Identify which cell holds the provided text, then report its [X, Y] central coordinate. 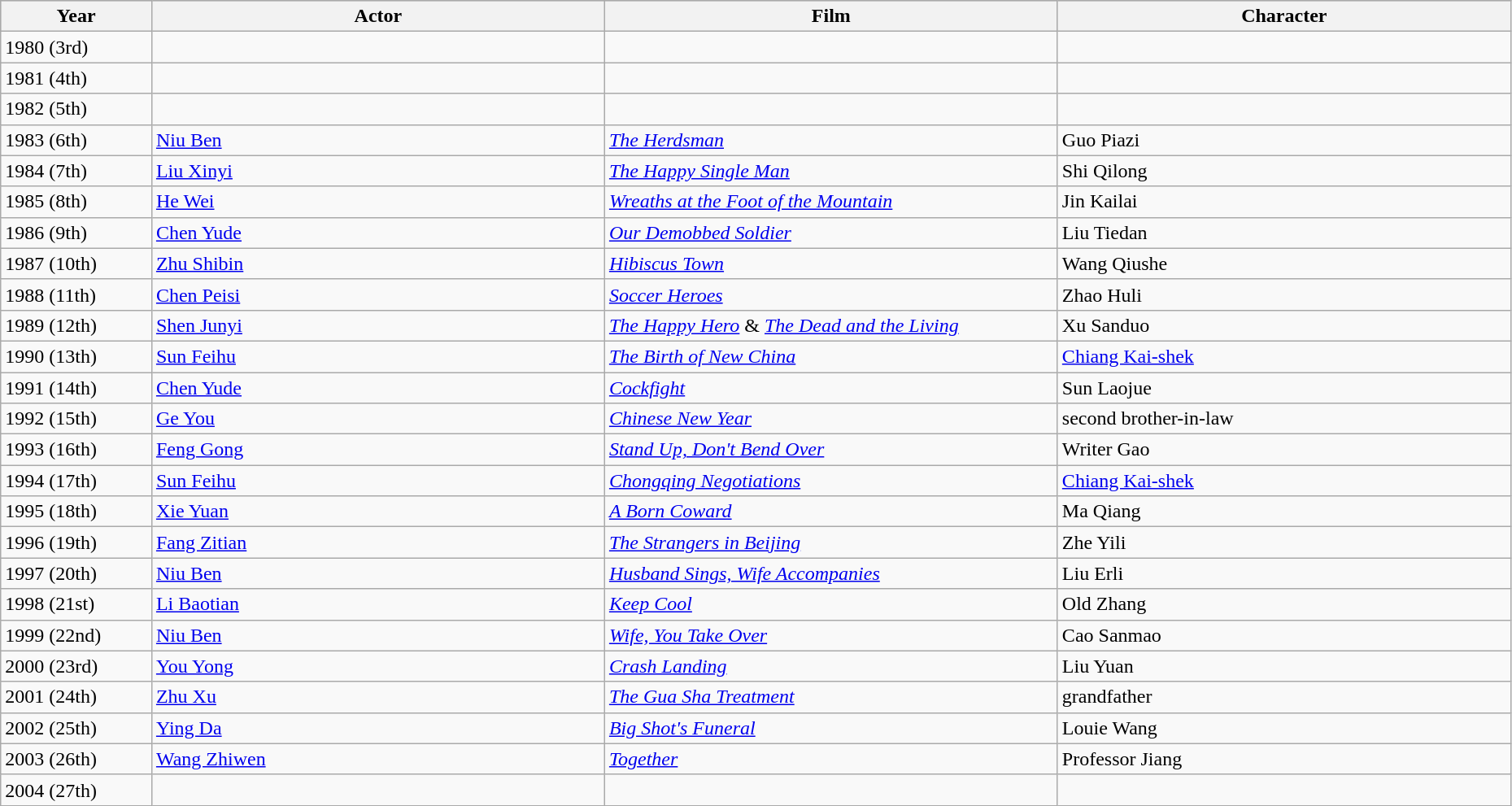
Wang Zhiwen [377, 759]
1987 (10th) [76, 264]
1986 (9th) [76, 233]
1988 (11th) [76, 294]
Fang Zitian [377, 542]
The Happy Hero & The Dead and the Living [831, 325]
1991 (14th) [76, 388]
Ge You [377, 419]
Cao Sanmao [1283, 635]
Keep Cool [831, 604]
1989 (12th) [76, 325]
1992 (15th) [76, 419]
Zhe Yili [1283, 542]
Actor [377, 16]
1983 (6th) [76, 140]
Xu Sanduo [1283, 325]
The Herdsman [831, 140]
1994 (17th) [76, 481]
2002 (25th) [76, 728]
1999 (22nd) [76, 635]
Jin Kailai [1283, 202]
1980 (3rd) [76, 47]
Film [831, 16]
2003 (26th) [76, 759]
Year [76, 16]
Character [1283, 16]
Li Baotian [377, 604]
Liu Yuan [1283, 666]
Zhu Shibin [377, 264]
Chinese New Year [831, 419]
He Wei [377, 202]
Feng Gong [377, 450]
Wife, You Take Over [831, 635]
Crash Landing [831, 666]
1990 (13th) [76, 356]
Ma Qiang [1283, 512]
Wang Qiushe [1283, 264]
1985 (8th) [76, 202]
1984 (7th) [76, 171]
Liu Tiedan [1283, 233]
Shen Junyi [377, 325]
Chen Peisi [377, 294]
1998 (21st) [76, 604]
Zhu Xu [377, 697]
Wreaths at the Foot of the Mountain [831, 202]
Chongqing Negotiations [831, 481]
1982 (5th) [76, 109]
The Birth of New China [831, 356]
Soccer Heroes [831, 294]
2004 (27th) [76, 790]
2000 (23rd) [76, 666]
A Born Coward [831, 512]
Hibiscus Town [831, 264]
Professor Jiang [1283, 759]
1993 (16th) [76, 450]
1995 (18th) [76, 512]
Sun Laojue [1283, 388]
second brother-in-law [1283, 419]
Xie Yuan [377, 512]
Liu Xinyi [377, 171]
Stand Up, Don't Bend Over [831, 450]
grandfather [1283, 697]
Husband Sings, Wife Accompanies [831, 573]
1996 (19th) [76, 542]
Our Demobbed Soldier [831, 233]
The Strangers in Beijing [831, 542]
Shi Qilong [1283, 171]
Together [831, 759]
Liu Erli [1283, 573]
1981 (4th) [76, 78]
You Yong [377, 666]
Big Shot's Funeral [831, 728]
Writer Gao [1283, 450]
Ying Da [377, 728]
Zhao Huli [1283, 294]
1997 (20th) [76, 573]
Guo Piazi [1283, 140]
Louie Wang [1283, 728]
The Gua Sha Treatment [831, 697]
The Happy Single Man [831, 171]
Old Zhang [1283, 604]
2001 (24th) [76, 697]
Cockfight [831, 388]
